Scan for the cell matching the given text and deliver its (x, y) coordinate at center. 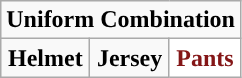
Jersey (130, 58)
Helmet (46, 58)
Pants (204, 58)
Uniform Combination (121, 20)
